Pinpoint the cell where the given text exists, returning its (X, Y) midpoint coordinate. 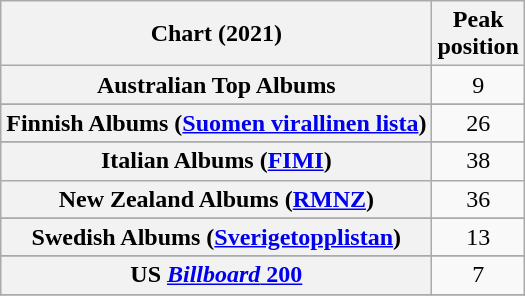
Australian Top Albums (216, 85)
Finnish Albums (Suomen virallinen lista) (216, 123)
New Zealand Albums (RMNZ) (216, 199)
36 (478, 199)
13 (478, 237)
9 (478, 85)
26 (478, 123)
Peakposition (478, 34)
Chart (2021) (216, 34)
US Billboard 200 (216, 275)
Swedish Albums (Sverigetopplistan) (216, 237)
38 (478, 161)
7 (478, 275)
Italian Albums (FIMI) (216, 161)
